Scan for the cell matching the given text and deliver its [X, Y] coordinate at center. 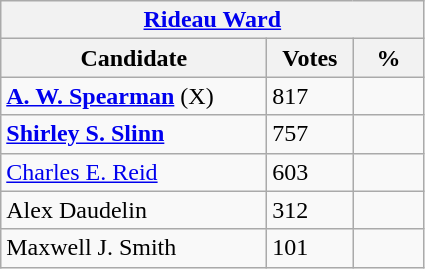
Votes [310, 58]
101 [310, 248]
Candidate [134, 58]
817 [310, 96]
Rideau Ward [212, 20]
% [388, 58]
Maxwell J. Smith [134, 248]
Shirley S. Slinn [134, 134]
603 [310, 172]
Alex Daudelin [134, 210]
A. W. Spearman (X) [134, 96]
757 [310, 134]
312 [310, 210]
Charles E. Reid [134, 172]
